For the text-containing cell, return its midpoint in [X, Y] coordinate format. 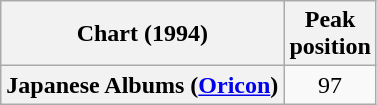
Chart (1994) [142, 34]
Peak position [330, 34]
Japanese Albums (Oricon) [142, 85]
97 [330, 85]
